Output the (X, Y) coordinate of the center of the cell containing the given text.  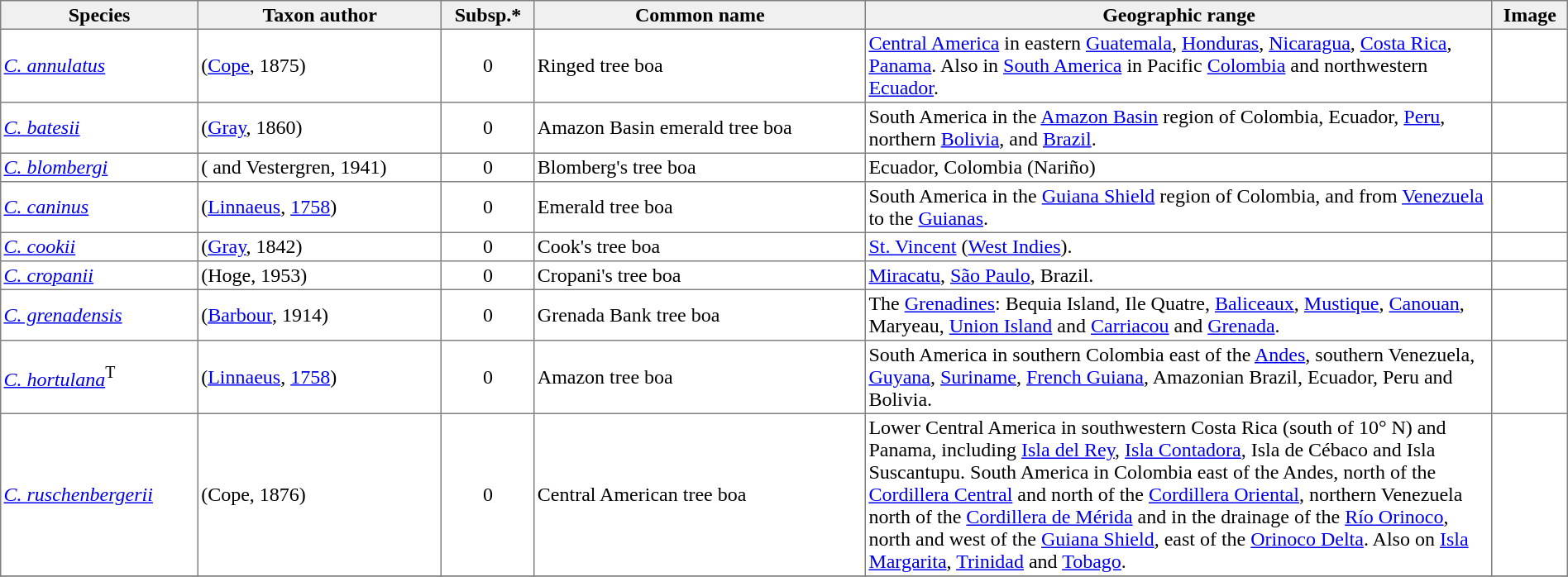
Cook's tree boa (700, 246)
Emerald tree boa (700, 207)
(Hoge, 1953) (319, 275)
Taxon author (319, 15)
(Gray, 1842) (319, 246)
C. cropanii (99, 275)
C. cookii (99, 246)
Cropani's tree boa (700, 275)
Miracatu, São Paulo, Brazil. (1179, 275)
Ringed tree boa (700, 65)
St. Vincent (West Indies). (1179, 246)
Blomberg's tree boa (700, 167)
(Gray, 1860) (319, 128)
(Barbour, 1914) (319, 315)
South America in the Guiana Shield region of Colombia, and from Venezuela to the Guianas. (1179, 207)
Central American tree boa (700, 494)
Amazon tree boa (700, 377)
C. grenadensis (99, 315)
C. caninus (99, 207)
C. annulatus (99, 65)
Subsp.* (488, 15)
Common name (700, 15)
C. hortulanaT (99, 377)
(Cope, 1875) (319, 65)
Grenada Bank tree boa (700, 315)
South America in the Amazon Basin region of Colombia, Ecuador, Peru, northern Bolivia, and Brazil. (1179, 128)
(Cope, 1876) (319, 494)
( and Vestergren, 1941) (319, 167)
C. blombergi (99, 167)
Amazon Basin emerald tree boa (700, 128)
The Grenadines: Bequia Island, Ile Quatre, Baliceaux, Mustique, Canouan, Maryeau, Union Island and Carriacou and Grenada. (1179, 315)
C. batesii (99, 128)
Ecuador, Colombia (Nariño) (1179, 167)
C. ruschenbergerii (99, 494)
Geographic range (1179, 15)
Image (1530, 15)
Central America in eastern Guatemala, Honduras, Nicaragua, Costa Rica, Panama. Also in South America in Pacific Colombia and northwestern Ecuador. (1179, 65)
Species (99, 15)
